Identify which cell holds the provided text, then report its (x, y) central coordinate. 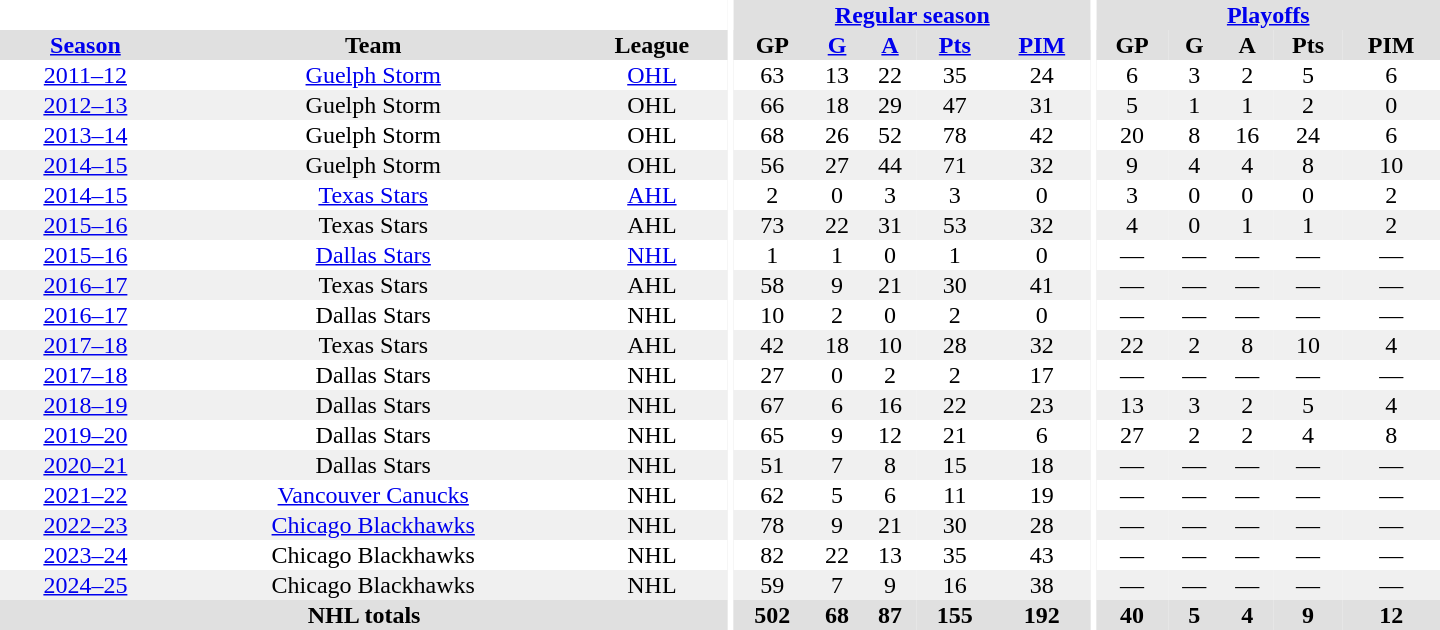
Regular season (912, 15)
23 (1042, 405)
43 (1042, 555)
2021–22 (86, 495)
15 (956, 465)
Playoffs (1268, 15)
52 (890, 135)
Season (86, 45)
502 (772, 615)
2019–20 (86, 435)
56 (772, 165)
19 (1042, 495)
87 (890, 615)
65 (772, 435)
20 (1132, 135)
59 (772, 585)
40 (1132, 615)
26 (838, 135)
NHL totals (364, 615)
66 (772, 105)
2022–23 (86, 525)
29 (890, 105)
38 (1042, 585)
71 (956, 165)
67 (772, 405)
2013–14 (86, 135)
2018–19 (86, 405)
63 (772, 75)
41 (1042, 285)
73 (772, 225)
155 (956, 615)
62 (772, 495)
2020–21 (86, 465)
2011–12 (86, 75)
League (652, 45)
53 (956, 225)
44 (890, 165)
58 (772, 285)
47 (956, 105)
17 (1042, 375)
Team (374, 45)
82 (772, 555)
192 (1042, 615)
51 (772, 465)
2012–13 (86, 105)
Vancouver Canucks (374, 495)
2024–25 (86, 585)
2023–24 (86, 555)
11 (956, 495)
